Detect which cell encompasses the target text, then output its (X, Y) center coordinate. 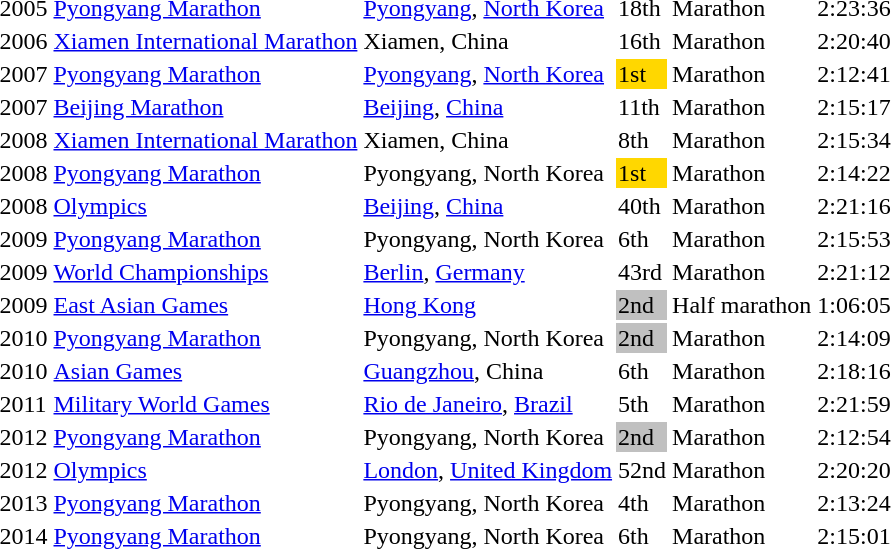
Asian Games (206, 371)
Military World Games (206, 404)
Berlin, Germany (488, 272)
Half marathon (742, 305)
Rio de Janeiro, Brazil (488, 404)
Beijing Marathon (206, 107)
East Asian Games (206, 305)
43rd (642, 272)
52nd (642, 470)
11th (642, 107)
World Championships (206, 272)
Hong Kong (488, 305)
London, United Kingdom (488, 470)
Guangzhou, China (488, 371)
8th (642, 140)
16th (642, 41)
4th (642, 503)
40th (642, 206)
5th (642, 404)
